Capture the cell that displays the provided text and extract its [x, y] central coordinate. 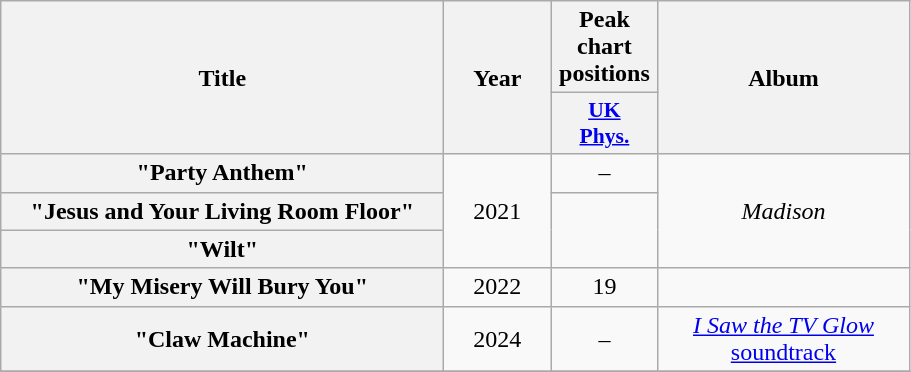
"Wilt" [222, 249]
Year [498, 78]
"Party Anthem" [222, 173]
Album [784, 78]
19 [604, 287]
Title [222, 78]
"Jesus and Your Living Room Floor" [222, 211]
2024 [498, 338]
"My Misery Will Bury You" [222, 287]
2022 [498, 287]
UKPhys. [604, 124]
Peak chart positions [604, 47]
"Claw Machine" [222, 338]
2021 [498, 211]
I Saw the TV Glow soundtrack [784, 338]
Madison [784, 211]
